Locate the cell with the specified text and output its (x, y) center coordinate. 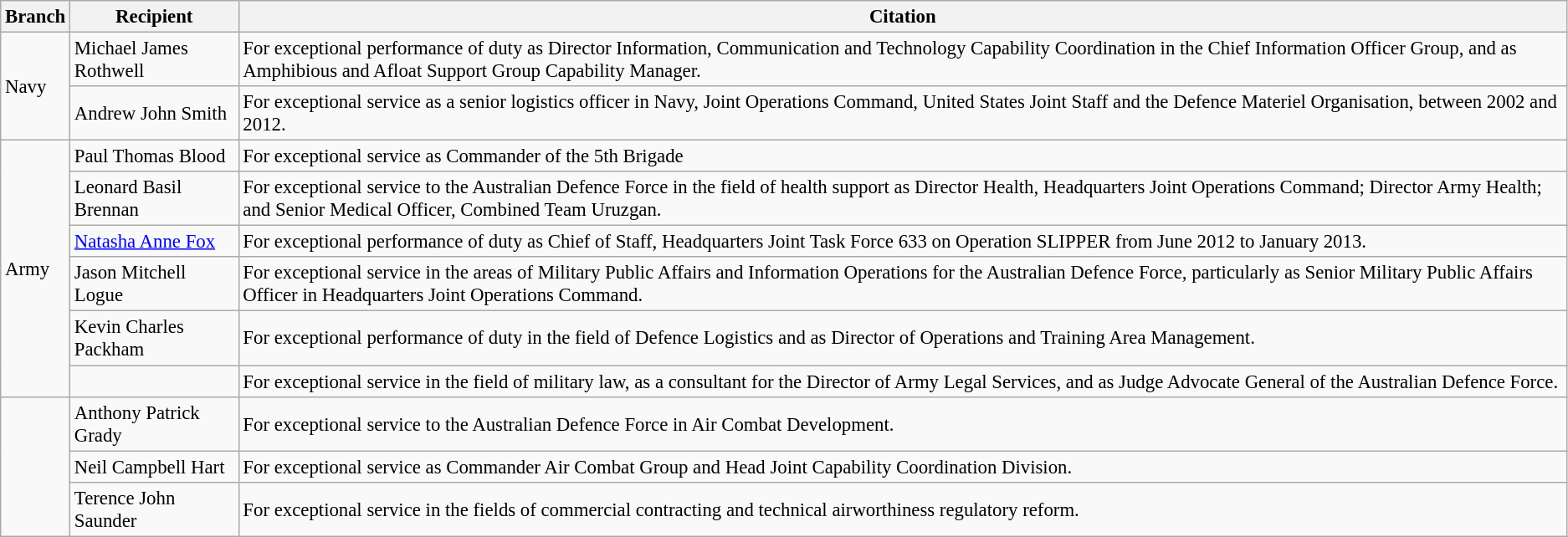
Kevin Charles Packham (155, 338)
Neil Campbell Hart (155, 467)
Michael James Rothwell (155, 60)
Jason Mitchell Logue (155, 284)
Army (35, 269)
Branch (35, 17)
For exceptional service as Commander of the 5th Brigade (902, 156)
Anthony Patrick Grady (155, 423)
For exceptional service as Commander Air Combat Group and Head Joint Capability Coordination Division. (902, 467)
Natasha Anne Fox (155, 242)
Navy (35, 87)
Recipient (155, 17)
Paul Thomas Blood (155, 156)
Citation (902, 17)
Andrew John Smith (155, 114)
For exceptional performance of duty in the field of Defence Logistics and as Director of Operations and Training Area Management. (902, 338)
For exceptional service to the Australian Defence Force in Air Combat Development. (902, 423)
Terence John Saunder (155, 509)
For exceptional service in the fields of commercial contracting and technical airworthiness regulatory reform. (902, 509)
Leonard Basil Brennan (155, 199)
For exceptional performance of duty as Chief of Staff, Headquarters Joint Task Force 633 on Operation SLIPPER from June 2012 to January 2013. (902, 242)
